Pinpoint the cell where the given text exists, returning its [x, y] midpoint coordinate. 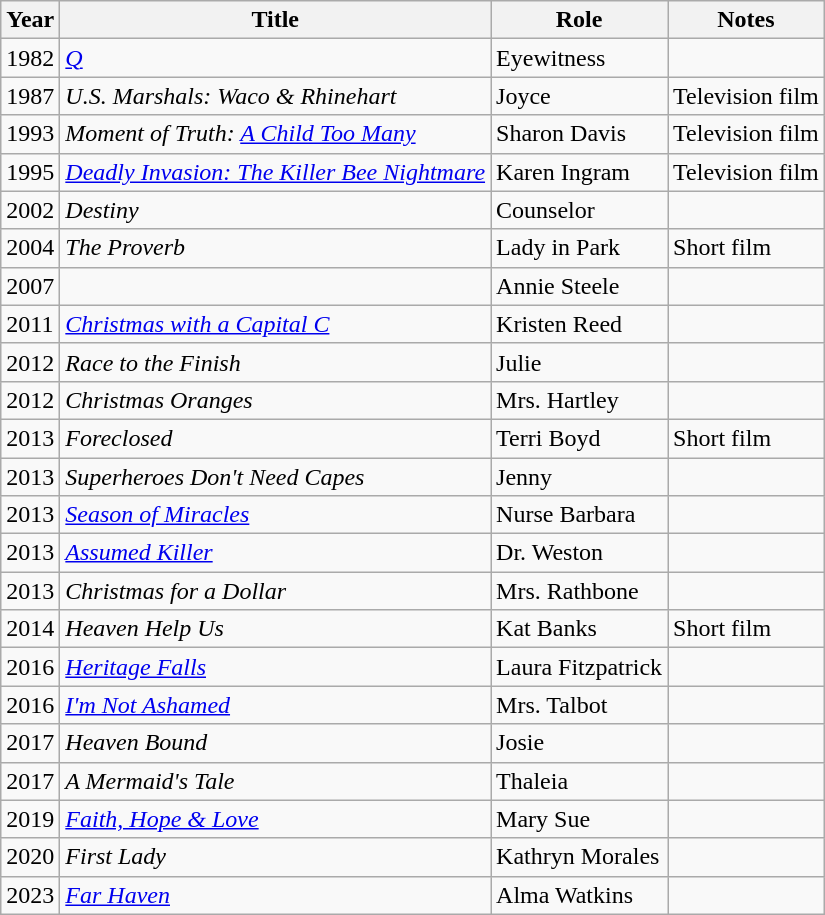
U.S. Marshals: Waco & Rhinehart [276, 96]
2004 [30, 248]
Mrs. Hartley [580, 400]
Heaven Help Us [276, 629]
Season of Miracles [276, 515]
1995 [30, 172]
Nurse Barbara [580, 515]
1987 [30, 96]
Julie [580, 362]
2011 [30, 324]
Alma Watkins [580, 895]
Far Haven [276, 895]
Laura Fitzpatrick [580, 667]
Assumed Killer [276, 553]
Foreclosed [276, 438]
1993 [30, 134]
Eyewitness [580, 58]
Kat Banks [580, 629]
Kristen Reed [580, 324]
Role [580, 20]
Superheroes Don't Need Capes [276, 477]
Notes [746, 20]
Destiny [276, 210]
A Mermaid's Tale [276, 781]
Heritage Falls [276, 667]
Heaven Bound [276, 743]
First Lady [276, 857]
Lady in Park [580, 248]
The Proverb [276, 248]
Mrs. Talbot [580, 705]
2019 [30, 819]
Faith, Hope & Love [276, 819]
2014 [30, 629]
Sharon Davis [580, 134]
Q [276, 58]
Mrs. Rathbone [580, 591]
Jenny [580, 477]
Terri Boyd [580, 438]
I'm Not Ashamed [276, 705]
2007 [30, 286]
Christmas for a Dollar [276, 591]
Christmas with a Capital C [276, 324]
Josie [580, 743]
Counselor [580, 210]
Title [276, 20]
Christmas Oranges [276, 400]
Year [30, 20]
Kathryn Morales [580, 857]
2020 [30, 857]
Race to the Finish [276, 362]
2002 [30, 210]
Mary Sue [580, 819]
2023 [30, 895]
Thaleia [580, 781]
Annie Steele [580, 286]
1982 [30, 58]
Moment of Truth: A Child Too Many [276, 134]
Deadly Invasion: The Killer Bee Nightmare [276, 172]
Karen Ingram [580, 172]
Dr. Weston [580, 553]
Joyce [580, 96]
